Search for the cell housing the specified text and yield its (X, Y) center coordinate. 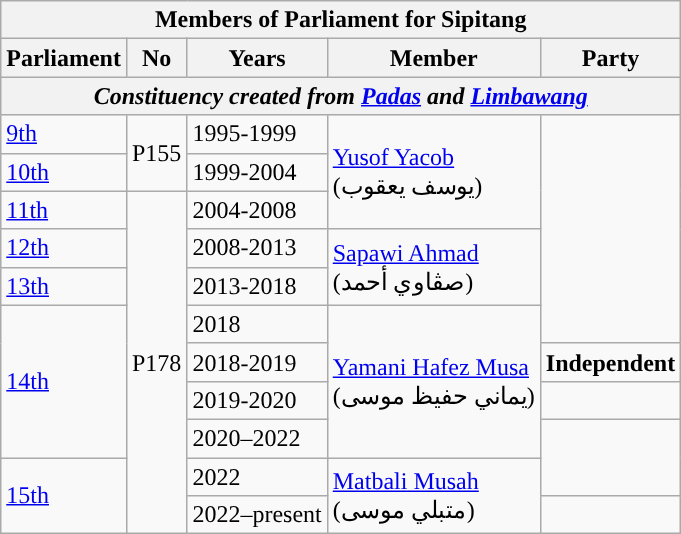
Matbali Musah (متبلي موسى‎) (434, 496)
Member (434, 58)
Parliament (64, 58)
Independent (610, 362)
13th (64, 286)
1995-1999 (257, 134)
2022–present (257, 515)
15th (64, 496)
2018-2019 (257, 362)
Years (257, 58)
Members of Parliament for Sipitang (341, 20)
P155 (156, 153)
14th (64, 381)
Yusof Yacob (يوسف يعقوب) (434, 172)
2019-2020 (257, 400)
Party (610, 58)
2013-2018 (257, 286)
2020–2022 (257, 438)
Sapawi Ahmad (صڤاوي أحمد‎) (434, 267)
Yamani Hafez Musa (يماني حفيظ موسى) (434, 381)
Constituency created from Padas and Limbawang (341, 96)
10th (64, 172)
1999-2004 (257, 172)
12th (64, 248)
2018 (257, 324)
2008-2013 (257, 248)
9th (64, 134)
No (156, 58)
11th (64, 210)
2022 (257, 477)
2004-2008 (257, 210)
P178 (156, 362)
